Search for the cell housing the specified text and yield its [X, Y] center coordinate. 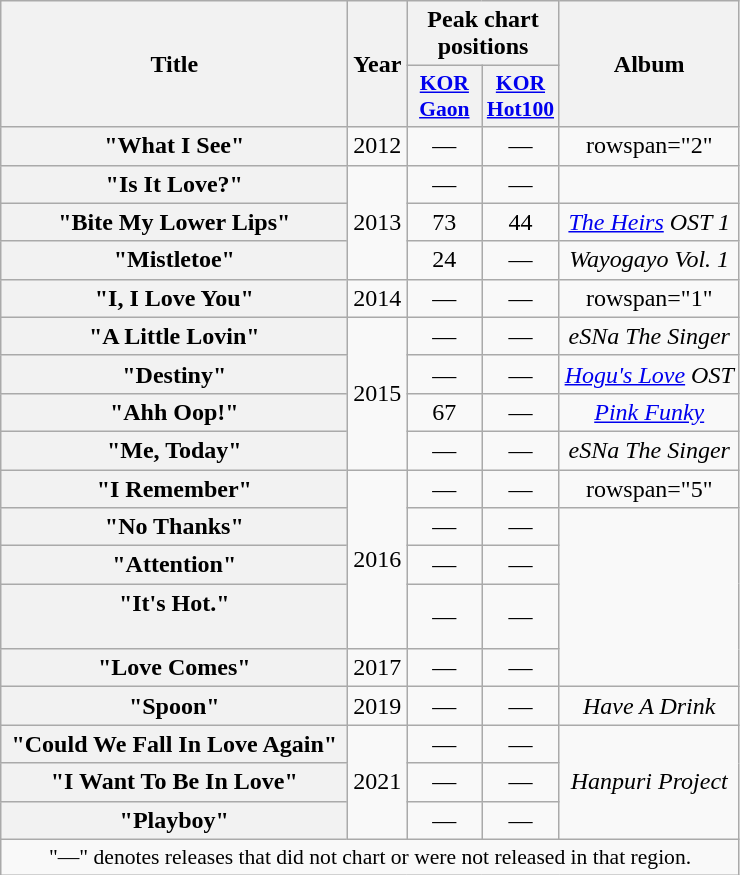
2021 [378, 782]
"A Little Lovin" [174, 336]
"Ahh Oop!" [174, 412]
2013 [378, 222]
2019 [378, 706]
Peak chart positions [483, 34]
73 [444, 222]
"Playboy" [174, 820]
"What I See" [174, 146]
"I Remember" [174, 489]
"Love Comes" [174, 668]
Pink Funky [649, 412]
Title [174, 64]
Hanpuri Project [649, 782]
The Heirs OST 1 [649, 222]
44 [520, 222]
"Me, Today" [174, 450]
"Destiny" [174, 374]
2012 [378, 146]
"It's Hot." [174, 616]
"Is It Love?" [174, 184]
2016 [378, 560]
Hogu's Love OST [649, 374]
"Spoon" [174, 706]
2017 [378, 668]
Wayogayo Vol. 1 [649, 260]
"Attention" [174, 565]
2015 [378, 393]
KORGaon [444, 96]
2014 [378, 298]
rowspan="2" [649, 146]
"Mistletoe" [174, 260]
Have A Drink [649, 706]
"No Thanks" [174, 527]
rowspan="5" [649, 489]
"Bite My Lower Lips" [174, 222]
24 [444, 260]
Year [378, 64]
"I, I Love You" [174, 298]
"Could We Fall In Love Again" [174, 744]
"—" denotes releases that did not chart or were not released in that region. [370, 857]
67 [444, 412]
Album [649, 64]
KORHot100 [520, 96]
rowspan="1" [649, 298]
"I Want To Be In Love" [174, 782]
